Provide the (X, Y) coordinate of the cell's center where the given text is located.  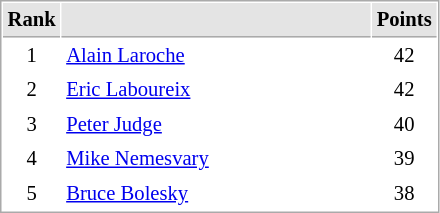
40 (404, 124)
1 (32, 56)
39 (404, 158)
Rank (32, 20)
2 (32, 90)
Eric Laboureix (216, 90)
Bruce Bolesky (216, 194)
Alain Laroche (216, 56)
5 (32, 194)
Mike Nemesvary (216, 158)
4 (32, 158)
3 (32, 124)
38 (404, 194)
Points (404, 20)
Peter Judge (216, 124)
